Find where the given text appears and provide that cell's center as [x, y] coordinate. 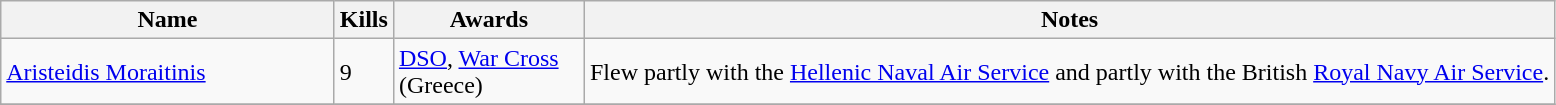
DSO, War Cross (Greece) [488, 72]
Kills [364, 20]
Aristeidis Moraitinis [168, 72]
Notes [1069, 20]
Awards [488, 20]
Name [168, 20]
Flew partly with the Hellenic Naval Air Service and partly with the British Royal Navy Air Service. [1069, 72]
9 [364, 72]
